Find where the given text appears and provide that cell's center as (x, y) coordinate. 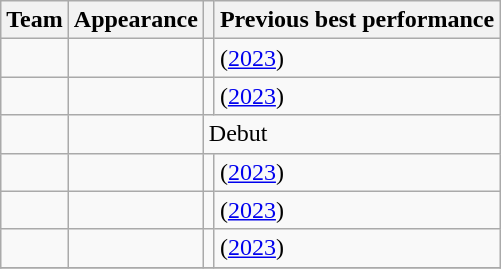
Team (35, 20)
Debut (351, 134)
Previous best performance (356, 20)
Appearance (136, 20)
